Extract the [x, y] coordinate from the center of the cell holding the provided text.  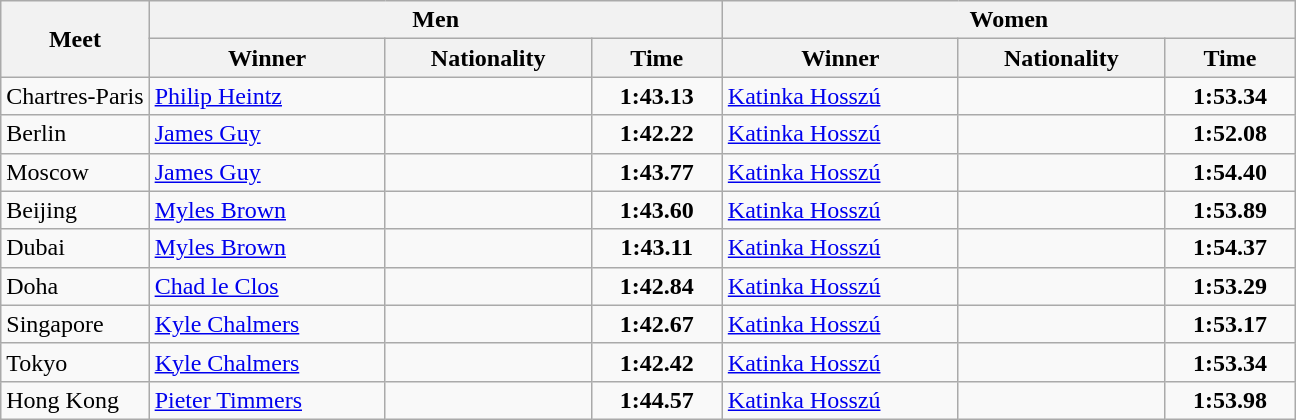
1:53.17 [1230, 324]
1:42.67 [656, 324]
1:43.77 [656, 172]
1:43.11 [656, 248]
Berlin [75, 134]
Philip Heintz [267, 96]
Beijing [75, 210]
1:44.57 [656, 400]
1:53.98 [1230, 400]
Women [1008, 20]
Chad le Clos [267, 286]
1:54.37 [1230, 248]
Dubai [75, 248]
Hong Kong [75, 400]
Doha [75, 286]
Singapore [75, 324]
Men [436, 20]
Moscow [75, 172]
1:43.60 [656, 210]
Chartres-Paris [75, 96]
1:43.13 [656, 96]
1:42.84 [656, 286]
1:54.40 [1230, 172]
Pieter Timmers [267, 400]
1:53.89 [1230, 210]
1:42.42 [656, 362]
1:52.08 [1230, 134]
1:53.29 [1230, 286]
1:42.22 [656, 134]
Tokyo [75, 362]
Meet [75, 39]
